From the cell containing the given text, extract its center point as [x, y] coordinate. 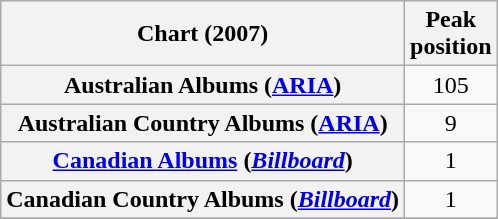
9 [451, 123]
Peakposition [451, 34]
Canadian Country Albums (Billboard) [203, 199]
105 [451, 85]
Canadian Albums (Billboard) [203, 161]
Australian Country Albums (ARIA) [203, 123]
Chart (2007) [203, 34]
Australian Albums (ARIA) [203, 85]
